Search for the cell housing the specified text and yield its (x, y) center coordinate. 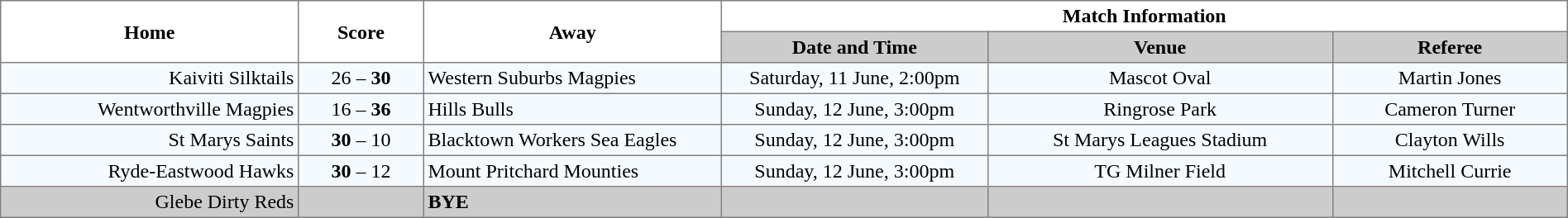
Blacktown Workers Sea Eagles (572, 140)
Mascot Oval (1159, 78)
16 – 36 (361, 109)
Glebe Dirty Reds (150, 202)
Referee (1450, 47)
Cameron Turner (1450, 109)
Kaiviti Silktails (150, 78)
Venue (1159, 47)
30 – 10 (361, 140)
Score (361, 31)
Clayton Wills (1450, 140)
Martin Jones (1450, 78)
Ryde-Eastwood Hawks (150, 171)
St Marys Leagues Stadium (1159, 140)
TG Milner Field (1159, 171)
Away (572, 31)
Mount Pritchard Mounties (572, 171)
Saturday, 11 June, 2:00pm (854, 78)
Match Information (1145, 17)
St Marys Saints (150, 140)
Wentworthville Magpies (150, 109)
Western Suburbs Magpies (572, 78)
30 – 12 (361, 171)
BYE (572, 202)
26 – 30 (361, 78)
Ringrose Park (1159, 109)
Date and Time (854, 47)
Home (150, 31)
Hills Bulls (572, 109)
Mitchell Currie (1450, 171)
